Provide the [X, Y] coordinate of the cell's center where the given text is located.  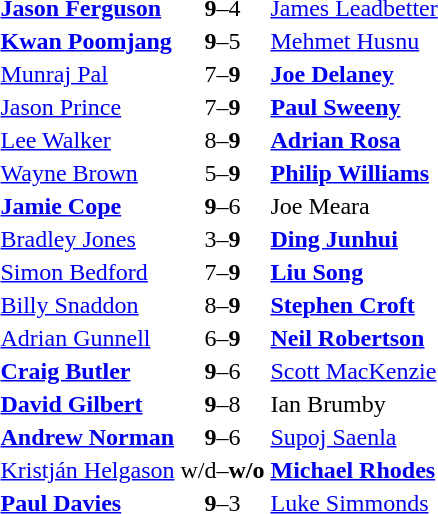
6–9 [222, 338]
3–9 [222, 239]
9–5 [222, 41]
9–8 [222, 404]
5–9 [222, 173]
w/d–w/o [222, 470]
